Detect which cell encompasses the target text, then output its [X, Y] center coordinate. 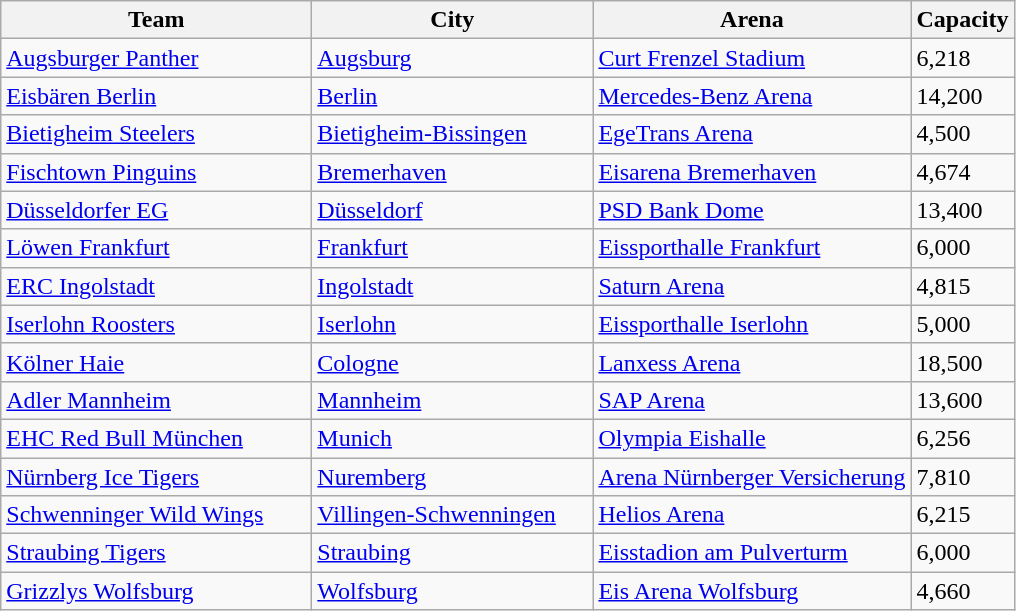
Grizzlys Wolfsburg [156, 591]
Eis Arena Wolfsburg [752, 591]
Löwen Frankfurt [156, 248]
Eisbären Berlin [156, 96]
Capacity [962, 20]
Kölner Haie [156, 362]
Villingen-Schwenningen [452, 515]
Ingolstadt [452, 286]
7,810 [962, 477]
Team [156, 20]
5,000 [962, 324]
Düsseldorfer EG [156, 210]
Munich [452, 438]
Augsburg [452, 58]
6,218 [962, 58]
Eissporthalle Iserlohn [752, 324]
18,500 [962, 362]
Saturn Arena [752, 286]
Iserlohn [452, 324]
ERC Ingolstadt [156, 286]
14,200 [962, 96]
Wolfsburg [452, 591]
Augsburger Panther [156, 58]
Nuremberg [452, 477]
SAP Arena [752, 400]
Bremerhaven [452, 172]
City [452, 20]
4,660 [962, 591]
Iserlohn Roosters [156, 324]
Arena Nürnberger Versicherung [752, 477]
Berlin [452, 96]
Eisarena Bremerhaven [752, 172]
EHC Red Bull München [156, 438]
Cologne [452, 362]
Düsseldorf [452, 210]
Adler Mannheim [156, 400]
13,400 [962, 210]
Mercedes-Benz Arena [752, 96]
6,256 [962, 438]
Straubing Tigers [156, 553]
4,815 [962, 286]
Olympia Eishalle [752, 438]
Mannheim [452, 400]
4,674 [962, 172]
Lanxess Arena [752, 362]
PSD Bank Dome [752, 210]
6,215 [962, 515]
Bietigheim Steelers [156, 134]
Helios Arena [752, 515]
Bietigheim-Bissingen [452, 134]
Curt Frenzel Stadium [752, 58]
Arena [752, 20]
Eisstadion am Pulverturm [752, 553]
Fischtown Pinguins [156, 172]
Eissporthalle Frankfurt [752, 248]
EgeTrans Arena [752, 134]
Frankfurt [452, 248]
Nürnberg Ice Tigers [156, 477]
Straubing [452, 553]
4,500 [962, 134]
13,600 [962, 400]
Schwenninger Wild Wings [156, 515]
